Return (x, y) of the center of cell containing provided text 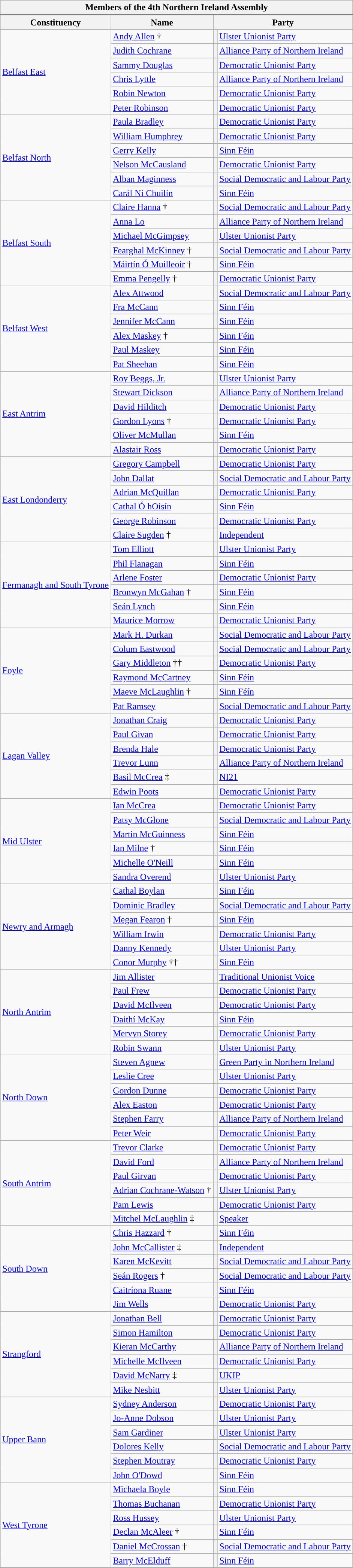
Trevor Lunn (162, 763)
Trevor Clarke (162, 1147)
Declan McAleer † (162, 1532)
Emma Pengelly † (162, 278)
David Hilditch (162, 407)
David Ford (162, 1162)
Speaker (285, 1219)
Cathal Boylan (162, 891)
Robin Newton (162, 94)
West Tyrone (55, 1525)
Cathal Ó hOisín (162, 506)
Dolores Kelly (162, 1447)
Seán Rogers † (162, 1276)
Maurice Morrow (162, 620)
Anna Lo (162, 222)
Pat Sheehan (162, 364)
Simon Hamilton (162, 1333)
Alex Maskey † (162, 336)
Seán Lynch (162, 606)
Claire Sugden † (162, 535)
Peter Robinson (162, 108)
Adrian McQuillan (162, 492)
South Down (55, 1269)
Gary Middleton †† (162, 663)
Paula Bradley (162, 122)
East Antrim (55, 414)
NI21 (285, 777)
Daithí McKay (162, 1019)
Steven Agnew (162, 1062)
Oliver McMullan (162, 435)
Conor Murphy †† (162, 962)
Bronwyn McGahan † (162, 592)
Pam Lewis (162, 1205)
South Antrim (55, 1183)
Belfast South (55, 243)
Paul Maskey (162, 350)
Jennifer McCann (162, 321)
Party (283, 22)
Edwin Poots (162, 791)
John Dallat (162, 478)
Basil McCrea ‡ (162, 777)
George Robinson (162, 521)
Alastair Ross (162, 449)
Arlene Foster (162, 578)
Pat Ramsey (162, 706)
Stephen Farry (162, 1119)
Daniel McCrossan † (162, 1546)
Upper Bann (55, 1439)
Sam Gardiner (162, 1432)
Paul Girvan (162, 1176)
Mervyn Storey (162, 1034)
Chris Lyttle (162, 79)
Gregory Campbell (162, 464)
Claire Hanna † (162, 207)
Carál Ní Chuilín (162, 193)
Roy Beggs, Jr. (162, 378)
Stewart Dickson (162, 393)
Andy Allen † (162, 36)
Sandra Overend (162, 877)
Jonathan Craig (162, 720)
Thomas Buchanan (162, 1504)
Gerry Kelly (162, 150)
Michaela Boyle (162, 1489)
Caitríona Ruane (162, 1290)
Constituency (55, 22)
Fearghal McKinney † (162, 250)
David McNarry ‡ (162, 1375)
Leslie Cree (162, 1076)
Martin McGuinness (162, 834)
Raymond McCartney (162, 677)
Belfast North (55, 158)
Lagan Valley (55, 756)
Máirtín Ó Muilleoir † (162, 264)
Mitchel McLaughlin ‡ (162, 1219)
Michael McGimpsey (162, 236)
Strangford (55, 1354)
John McCallister ‡ (162, 1247)
Peter Weir (162, 1133)
Robin Swann (162, 1048)
Chris Hazzard † (162, 1233)
Barry McElduff (162, 1561)
Megan Fearon † (162, 919)
Sydney Anderson (162, 1404)
Colum Eastwood (162, 649)
William Irwin (162, 934)
Phil Flanagan (162, 564)
Mike Nesbitt (162, 1389)
Belfast East (55, 72)
Traditional Unionist Voice (285, 976)
North Down (55, 1098)
William Humphrey (162, 136)
Fra McCann (162, 307)
Jim Wells (162, 1304)
Green Party in Northern Ireland (285, 1062)
Mid Ulster (55, 841)
Newry and Armagh (55, 927)
Belfast West (55, 329)
Adrian Cochrane-Watson † (162, 1190)
Dominic Bradley (162, 905)
Alban Maginness (162, 179)
North Antrim (55, 1012)
Paul Givan (162, 734)
Fermanagh and South Tyrone (55, 585)
Jo-Anne Dobson (162, 1418)
Gordon Dunne (162, 1090)
Brenda Hale (162, 749)
Gordon Lyons † (162, 421)
Mark H. Durkan (162, 635)
Ross Hussey (162, 1518)
Ian Milne † (162, 848)
Ian McCrea (162, 806)
John O'Dowd (162, 1475)
Sammy Douglas (162, 65)
Alex Attwood (162, 293)
Jonathan Bell (162, 1318)
Tom Elliott (162, 549)
Jim Allister (162, 976)
Judith Cochrane (162, 51)
Patsy McGlone (162, 820)
Name (162, 22)
Kieran McCarthy (162, 1347)
Stephen Moutray (162, 1461)
Michelle O'Neill (162, 863)
Michelle McIlveen (162, 1361)
Maeve McLaughlin † (162, 692)
UKIP (285, 1375)
David McIlveen (162, 1005)
Danny Kennedy (162, 948)
Nelson McCausland (162, 165)
Foyle (55, 670)
Members of the 4th Northern Ireland Assembly (177, 7)
Alex Easton (162, 1105)
East Londonderry (55, 499)
Karen McKevitt (162, 1262)
Paul Frew (162, 991)
